Find where the given text appears and provide that cell's center as (X, Y) coordinate. 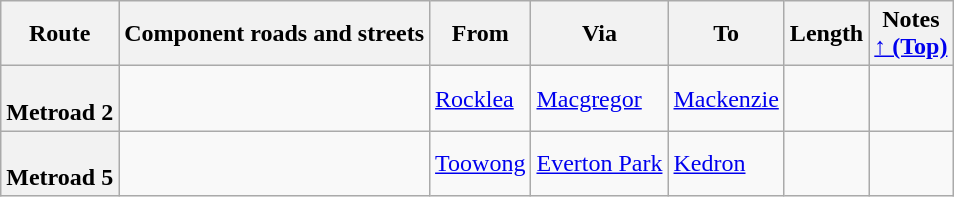
Everton Park (600, 164)
From (480, 34)
Macgregor (600, 98)
Route (60, 34)
Toowong (480, 164)
Length (826, 34)
Kedron (726, 164)
Notes ↑ (Top) (911, 34)
Component roads and streets (274, 34)
Rocklea (480, 98)
Mackenzie (726, 98)
Metroad 2 (60, 98)
To (726, 34)
Metroad 5 (60, 164)
Via (600, 34)
